Pinpoint the cell where the given text exists, returning its (x, y) midpoint coordinate. 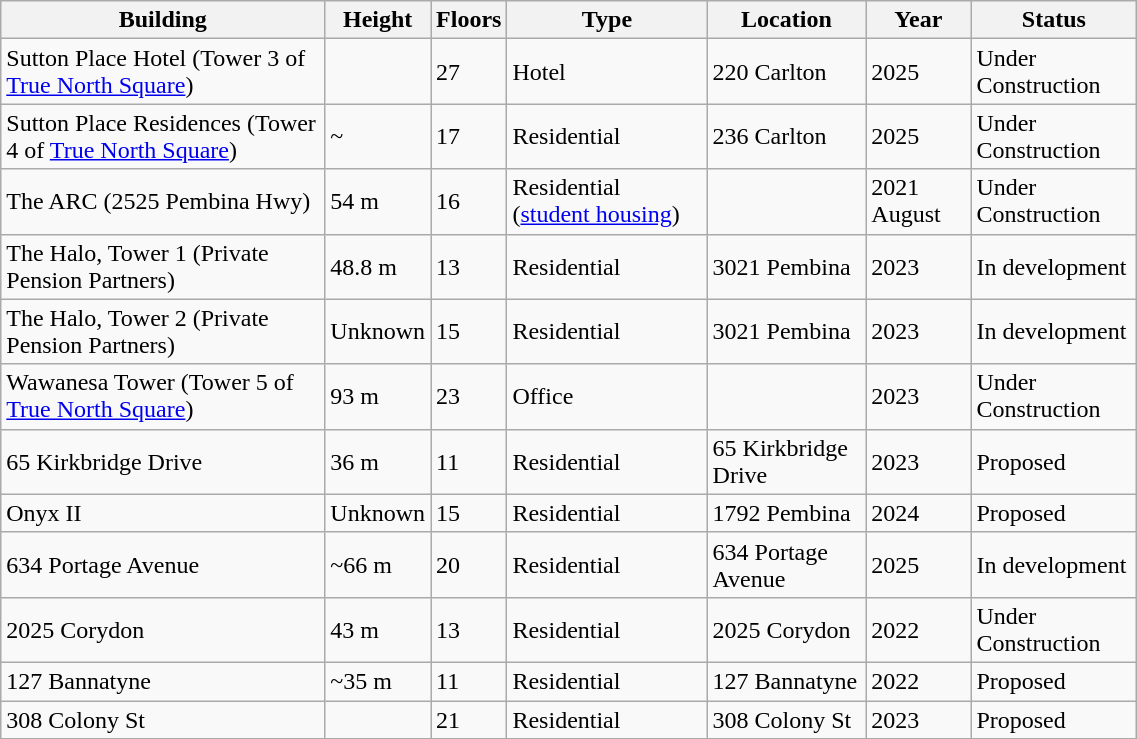
236 Carlton (786, 136)
23 (469, 396)
Type (607, 20)
43 m (378, 630)
Status (1054, 20)
~35 m (378, 681)
Floors (469, 20)
Sutton Place Hotel (Tower 3 of True North Square) (163, 72)
Hotel (607, 72)
The ARC (2525 Pembina Hwy) (163, 202)
Onyx II (163, 513)
1792 Pembina (786, 513)
54 m (378, 202)
Height (378, 20)
Year (918, 20)
21 (469, 719)
Sutton Place Residences (Tower 4 of True North Square) (163, 136)
Building (163, 20)
~66 m (378, 564)
Location (786, 20)
2021 August (918, 202)
27 (469, 72)
17 (469, 136)
36 m (378, 462)
~ (378, 136)
Office (607, 396)
16 (469, 202)
220 Carlton (786, 72)
The Halo, Tower 1 (Private Pension Partners) (163, 266)
48.8 m (378, 266)
Wawanesa Tower (Tower 5 of True North Square) (163, 396)
20 (469, 564)
The Halo, Tower 2 (Private Pension Partners) (163, 332)
Residential (student housing) (607, 202)
2024 (918, 513)
93 m (378, 396)
